Search for the cell housing the specified text and yield its (X, Y) center coordinate. 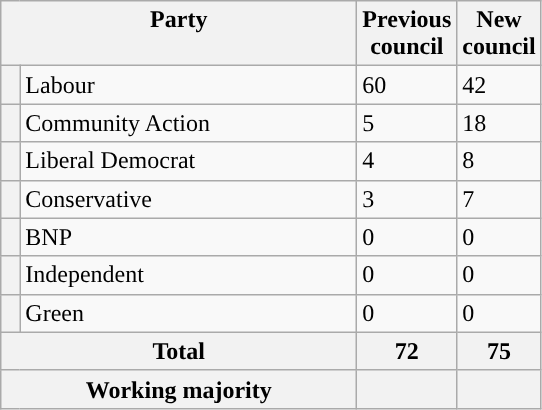
Previous council (407, 34)
Green (188, 313)
5 (407, 123)
Total (179, 351)
Working majority (179, 389)
42 (499, 85)
7 (499, 199)
3 (407, 199)
BNP (188, 237)
18 (499, 123)
4 (407, 161)
72 (407, 351)
60 (407, 85)
Independent (188, 275)
8 (499, 161)
Party (179, 34)
75 (499, 351)
New council (499, 34)
Community Action (188, 123)
Conservative (188, 199)
Labour (188, 85)
Liberal Democrat (188, 161)
